Extract the (X, Y) coordinate from the center of the cell holding the provided text.  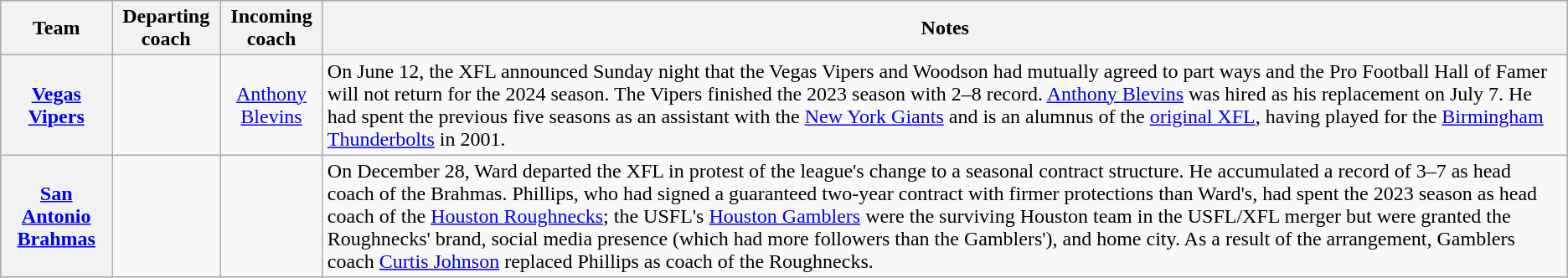
Anthony Blevins (271, 106)
Notes (945, 28)
Departing coach (166, 28)
Team (57, 28)
Incoming coach (271, 28)
Vegas Vipers (57, 106)
San Antonio Brahmas (57, 216)
